Scan for the cell matching the given text and deliver its [X, Y] coordinate at center. 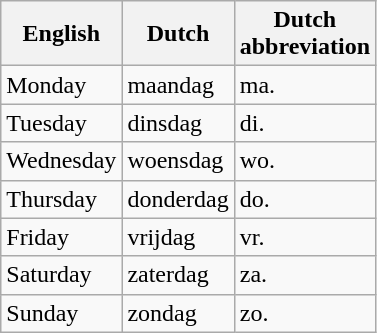
Dutchabbreviation [304, 34]
za. [304, 275]
donderdag [178, 199]
ma. [304, 85]
Saturday [62, 275]
zo. [304, 313]
Tuesday [62, 123]
Dutch [178, 34]
vr. [304, 237]
woensdag [178, 161]
vrijdag [178, 237]
zaterdag [178, 275]
zondag [178, 313]
Friday [62, 237]
English [62, 34]
Wednesday [62, 161]
do. [304, 199]
Monday [62, 85]
Sunday [62, 313]
Thursday [62, 199]
dinsdag [178, 123]
maandag [178, 85]
wo. [304, 161]
di. [304, 123]
